Identify which cell holds the provided text, then report its (X, Y) central coordinate. 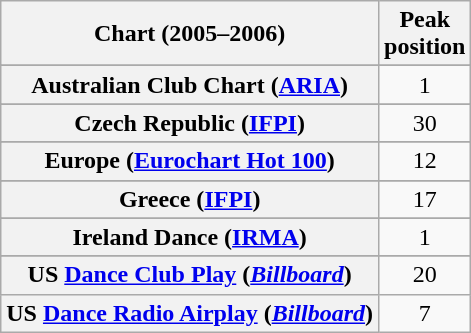
Peakposition (425, 34)
20 (425, 275)
US Dance Club Play (Billboard) (190, 275)
Chart (2005–2006) (190, 34)
7 (425, 313)
US Dance Radio Airplay (Billboard) (190, 313)
Europe (Eurochart Hot 100) (190, 161)
Australian Club Chart (ARIA) (190, 85)
17 (425, 199)
Ireland Dance (IRMA) (190, 237)
12 (425, 161)
Greece (IFPI) (190, 199)
30 (425, 123)
Czech Republic (IFPI) (190, 123)
